Return the [X, Y] coordinate for the center point of the cell that contains the specified text.  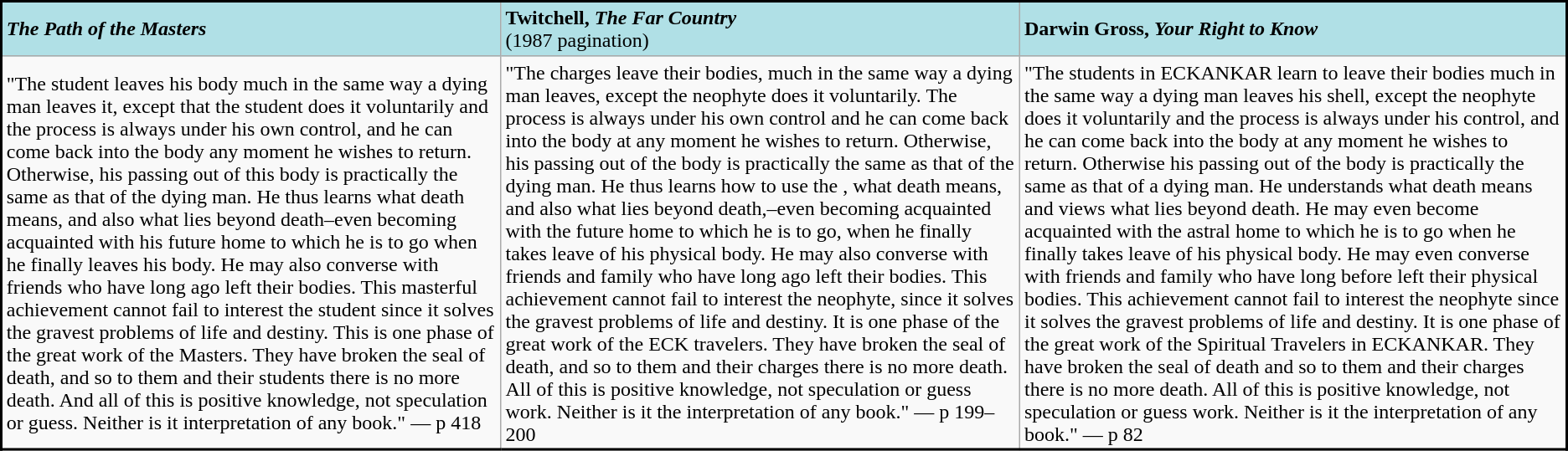
Twitchell, The Far Country (1987 pagination) [761, 29]
Darwin Gross, Your Right to Know [1293, 29]
The Path of the Masters [251, 29]
